Pinpoint the cell where the given text exists, returning its (X, Y) midpoint coordinate. 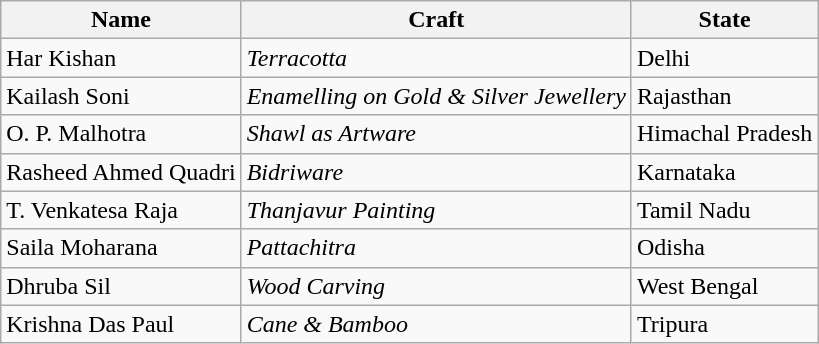
Rasheed Ahmed Quadri (121, 172)
Enamelling on Gold & Silver Jewellery (436, 96)
West Bengal (724, 286)
O. P. Malhotra (121, 134)
Name (121, 20)
Karnataka (724, 172)
Pattachitra (436, 248)
Himachal Pradesh (724, 134)
Dhruba Sil (121, 286)
Bidriware (436, 172)
Odisha (724, 248)
Craft (436, 20)
Wood Carving (436, 286)
Tripura (724, 324)
Thanjavur Painting (436, 210)
Shawl as Artware (436, 134)
Cane & Bamboo (436, 324)
Saila Moharana (121, 248)
Krishna Das Paul (121, 324)
Terracotta (436, 58)
Tamil Nadu (724, 210)
Har Kishan (121, 58)
Delhi (724, 58)
T. Venkatesa Raja (121, 210)
Kailash Soni (121, 96)
State (724, 20)
Rajasthan (724, 96)
